Find where the given text appears and provide that cell's center as (x, y) coordinate. 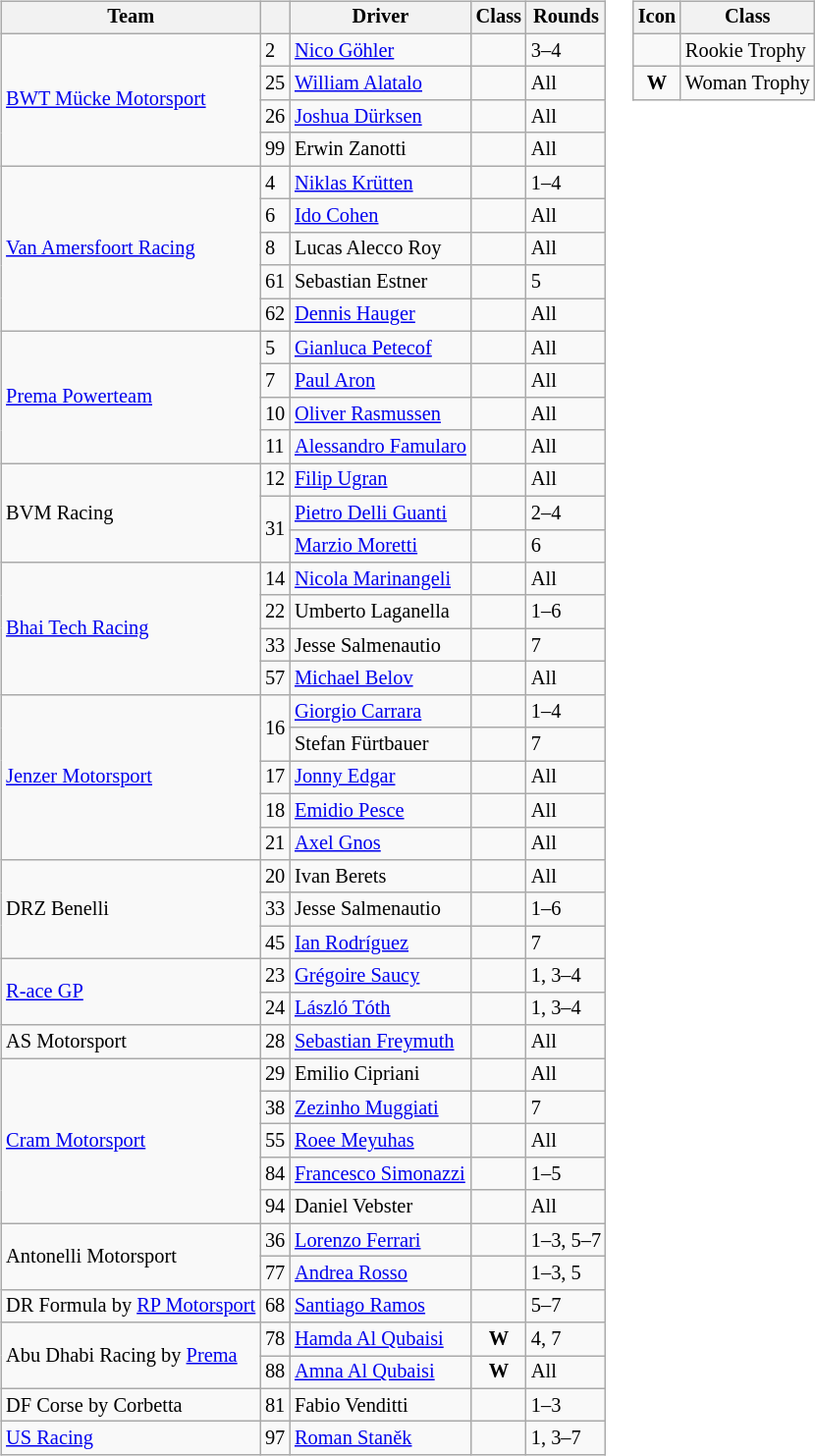
Filip Ugran (381, 480)
17 (275, 778)
R-ace GP (131, 992)
Abu Dhabi Racing by Prema (131, 1355)
Antonelli Motorsport (131, 1257)
4 (275, 183)
28 (275, 1042)
Axel Gnos (381, 843)
Jenzer Motorsport (131, 777)
2–4 (566, 512)
61 (275, 282)
88 (275, 1373)
5–7 (566, 1306)
Niklas Krütten (381, 183)
Joshua Dürksen (381, 117)
Woman Trophy (748, 83)
18 (275, 810)
16 (275, 727)
Giorgio Carrara (381, 711)
4, 7 (566, 1339)
Zezinho Muggiati (381, 1107)
Jonny Edgar (381, 778)
Marzio Moretti (381, 546)
11 (275, 447)
68 (275, 1306)
55 (275, 1141)
Santiago Ramos (381, 1306)
AS Motorsport (131, 1042)
DRZ Benelli (131, 909)
22 (275, 612)
Erwin Zanotti (381, 149)
31 (275, 528)
77 (275, 1273)
Umberto Laganella (381, 612)
Driver (381, 18)
Nicola Marinangeli (381, 579)
3–4 (566, 50)
Hamda Al Qubaisi (381, 1339)
Roman Staněk (381, 1438)
Andrea Rosso (381, 1273)
Stefan Fürtbauer (381, 744)
2 (275, 50)
12 (275, 480)
Van Amersfoort Racing (131, 248)
Rookie Trophy (748, 50)
Ian Rodríguez (381, 943)
81 (275, 1405)
Francesco Simonazzi (381, 1174)
Sebastian Freymuth (381, 1042)
97 (275, 1438)
Bhai Tech Racing (131, 628)
8 (275, 248)
1–3 (566, 1405)
DF Corse by Corbetta (131, 1405)
László Tóth (381, 1008)
BWT Mücke Motorsport (131, 100)
1–5 (566, 1174)
21 (275, 843)
1–3, 5–7 (566, 1240)
Nico Göhler (381, 50)
DR Formula by RP Motorsport (131, 1306)
84 (275, 1174)
1–3, 5 (566, 1273)
Emidio Pesce (381, 810)
Team (131, 18)
25 (275, 83)
Pietro Delli Guanti (381, 512)
Oliver Rasmussen (381, 414)
38 (275, 1107)
78 (275, 1339)
Sebastian Estner (381, 282)
Gianluca Petecof (381, 348)
Roee Meyuhas (381, 1141)
Lorenzo Ferrari (381, 1240)
1, 3–7 (566, 1438)
Alessandro Famularo (381, 447)
99 (275, 149)
36 (275, 1240)
Rounds (566, 18)
62 (275, 315)
Lucas Alecco Roy (381, 248)
William Alatalo (381, 83)
Emilio Cipriani (381, 1075)
29 (275, 1075)
20 (275, 877)
Paul Aron (381, 381)
45 (275, 943)
Ido Cohen (381, 216)
94 (275, 1207)
Grégoire Saucy (381, 976)
Prema Powerteam (131, 397)
57 (275, 678)
Ivan Berets (381, 877)
Fabio Venditti (381, 1405)
Icon (657, 18)
26 (275, 117)
23 (275, 976)
Amna Al Qubaisi (381, 1373)
24 (275, 1008)
Cram Motorsport (131, 1141)
10 (275, 414)
14 (275, 579)
Dennis Hauger (381, 315)
Michael Belov (381, 678)
BVM Racing (131, 512)
US Racing (131, 1438)
Daniel Vebster (381, 1207)
